Return (x, y) of the center of cell containing provided text 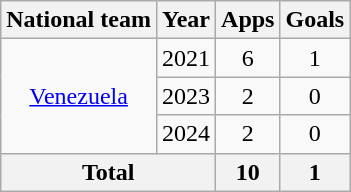
10 (248, 172)
2023 (186, 96)
Total (108, 172)
Apps (248, 20)
2021 (186, 58)
Goals (315, 20)
2024 (186, 134)
6 (248, 58)
Year (186, 20)
Venezuela (79, 96)
National team (79, 20)
